Find where the given text appears and provide that cell's center as [X, Y] coordinate. 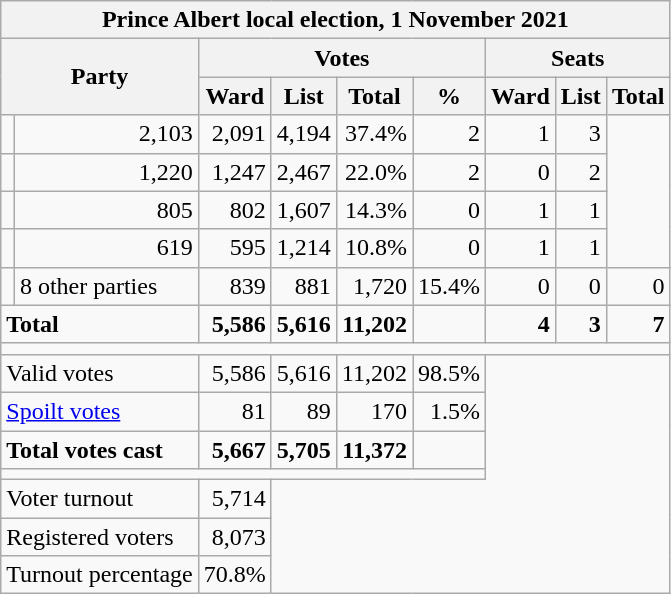
595 [234, 248]
% [448, 96]
37.4% [374, 134]
22.0% [374, 172]
805 [106, 210]
Total votes cast [100, 449]
2,091 [234, 134]
70.8% [234, 575]
98.5% [448, 373]
802 [234, 210]
839 [234, 286]
619 [106, 248]
89 [304, 411]
881 [304, 286]
5,714 [234, 499]
2,467 [304, 172]
Voter turnout [100, 499]
Turnout percentage [100, 575]
5,705 [304, 449]
Spoilt votes [100, 411]
4,194 [304, 134]
170 [374, 411]
1,247 [234, 172]
81 [234, 411]
8 other parties [106, 286]
1,220 [106, 172]
Prince Albert local election, 1 November 2021 [336, 20]
5,667 [234, 449]
Party [100, 77]
7 [638, 324]
8,073 [234, 537]
Votes [342, 58]
Registered voters [100, 537]
1,720 [374, 286]
4 [521, 324]
1.5% [448, 411]
11,372 [374, 449]
Valid votes [100, 373]
14.3% [374, 210]
Seats [578, 58]
2,103 [106, 134]
10.8% [374, 248]
1,214 [304, 248]
1,607 [304, 210]
15.4% [448, 286]
